Provide the [X, Y] coordinate of the cell's center where the given text is located.  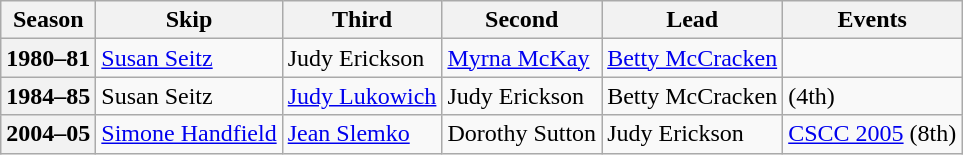
Jean Slemko [362, 134]
Second [522, 20]
Skip [189, 20]
Judy Lukowich [362, 96]
1984–85 [48, 96]
CSCC 2005 (8th) [872, 134]
Dorothy Sutton [522, 134]
Season [48, 20]
Third [362, 20]
1980–81 [48, 58]
Simone Handfield [189, 134]
Events [872, 20]
Myrna McKay [522, 58]
2004–05 [48, 134]
(4th) [872, 96]
Lead [692, 20]
